Detect which cell encompasses the target text, then output its (x, y) center coordinate. 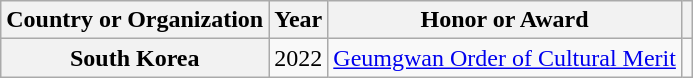
South Korea (135, 58)
2022 (298, 58)
Country or Organization (135, 20)
Year (298, 20)
Geumgwan Order of Cultural Merit (505, 58)
Honor or Award (505, 20)
